Scan for the cell matching the given text and deliver its (X, Y) coordinate at center. 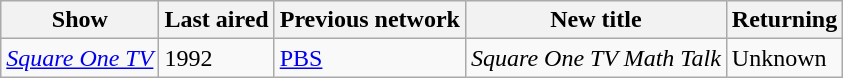
1992 (216, 58)
Show (80, 20)
Previous network (370, 20)
Returning (784, 20)
PBS (370, 58)
Square One TV Math Talk (596, 58)
Square One TV (80, 58)
Last aired (216, 20)
Unknown (784, 58)
New title (596, 20)
